Output the [x, y] coordinate of the center of the cell containing the given text.  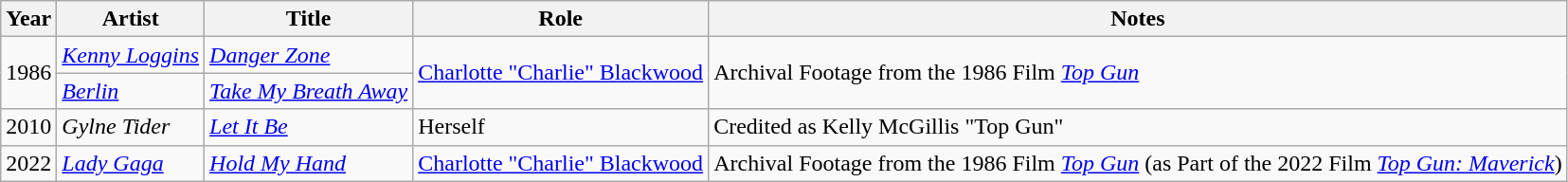
Danger Zone [309, 55]
Let It Be [309, 127]
Title [309, 19]
Herself [561, 127]
Berlin [131, 91]
2010 [28, 127]
Credited as Kelly McGillis "Top Gun" [1139, 127]
Kenny Loggins [131, 55]
Take My Breath Away [309, 91]
1986 [28, 73]
Notes [1139, 19]
Lady Gaga [131, 163]
Archival Footage from the 1986 Film Top Gun [1139, 73]
2022 [28, 163]
Gylne Tider [131, 127]
Year [28, 19]
Hold My Hand [309, 163]
Artist [131, 19]
Archival Footage from the 1986 Film Top Gun (as Part of the 2022 Film Top Gun: Maverick) [1139, 163]
Role [561, 19]
